Determine the [X, Y] coordinate at the center of the cell enclosing the given text.  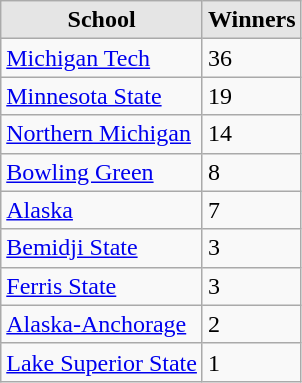
Michigan Tech [102, 58]
Lake Superior State [102, 362]
Northern Michigan [102, 134]
7 [252, 210]
14 [252, 134]
Bemidji State [102, 248]
Bowling Green [102, 172]
36 [252, 58]
Minnesota State [102, 96]
Alaska [102, 210]
Ferris State [102, 286]
1 [252, 362]
Winners [252, 20]
School [102, 20]
19 [252, 96]
8 [252, 172]
2 [252, 324]
Alaska-Anchorage [102, 324]
